Identify which cell holds the provided text, then report its (X, Y) central coordinate. 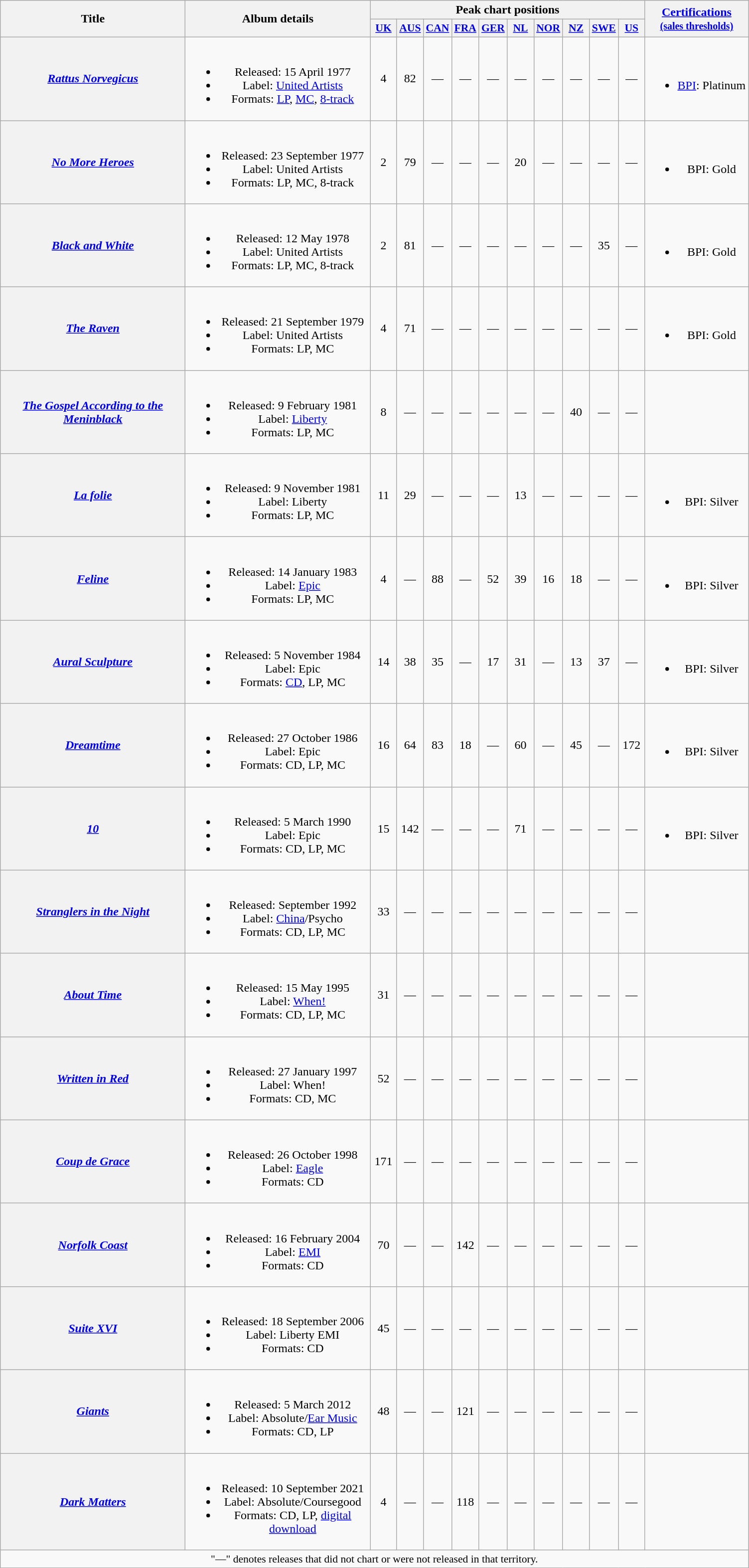
64 (410, 745)
33 (384, 911)
11 (384, 496)
Title (93, 19)
The Gospel According to the Meninblack (93, 412)
60 (520, 745)
38 (410, 662)
88 (438, 578)
Norfolk Coast (93, 1244)
Dark Matters (93, 1501)
37 (604, 662)
8 (384, 412)
Giants (93, 1411)
Suite XVI (93, 1328)
Released: 21 September 1979Label: United ArtistsFormats: LP, MC (278, 329)
171 (384, 1162)
UK (384, 28)
118 (465, 1501)
39 (520, 578)
Written in Red (93, 1078)
20 (520, 163)
Released: 12 May 1978Label: United ArtistsFormats: LP, MC, 8-track (278, 245)
40 (576, 412)
Rattus Norvegicus (93, 79)
Coup de Grace (93, 1162)
Released: 9 November 1981Label: LibertyFormats: LP, MC (278, 496)
About Time (93, 995)
Black and White (93, 245)
Certifications(sales thresholds) (697, 19)
The Raven (93, 329)
Released: 27 October 1986Label: EpicFormats: CD, LP, MC (278, 745)
Released: September 1992Label: China/PsychoFormats: CD, LP, MC (278, 911)
Released: 9 February 1981Label: LibertyFormats: LP, MC (278, 412)
GER (493, 28)
Aural Sculpture (93, 662)
Released: 5 March 2012Label: Absolute/Ear MusicFormats: CD, LP (278, 1411)
Released: 5 March 1990Label: EpicFormats: CD, LP, MC (278, 829)
172 (632, 745)
14 (384, 662)
Dreamtime (93, 745)
Released: 10 September 2021Label: Absolute/CoursegoodFormats: CD, LP, digital download (278, 1501)
FRA (465, 28)
Released: 15 April 1977Label: United ArtistsFormats: LP, MC, 8-track (278, 79)
CAN (438, 28)
NOR (548, 28)
17 (493, 662)
Released: 23 September 1977Label: United ArtistsFormats: LP, MC, 8-track (278, 163)
Released: 5 November 1984Label: EpicFormats: CD, LP, MC (278, 662)
La folie (93, 496)
10 (93, 829)
Peak chart positions (507, 10)
81 (410, 245)
Released: 18 September 2006Label: Liberty EMIFormats: CD (278, 1328)
48 (384, 1411)
Stranglers in the Night (93, 911)
Released: 26 October 1998Label: EagleFormats: CD (278, 1162)
Feline (93, 578)
AUS (410, 28)
NZ (576, 28)
SWE (604, 28)
15 (384, 829)
Released: 16 February 2004Label: EMIFormats: CD (278, 1244)
83 (438, 745)
79 (410, 163)
Album details (278, 19)
US (632, 28)
70 (384, 1244)
82 (410, 79)
Released: 15 May 1995Label: When!Formats: CD, LP, MC (278, 995)
Released: 27 January 1997Label: When!Formats: CD, MC (278, 1078)
Released: 14 January 1983Label: EpicFormats: LP, MC (278, 578)
121 (465, 1411)
BPI: Platinum (697, 79)
NL (520, 28)
"—" denotes releases that did not chart or were not released in that territory. (375, 1559)
No More Heroes (93, 163)
29 (410, 496)
